Return the (X, Y) coordinate for the center point of the cell that contains the specified text.  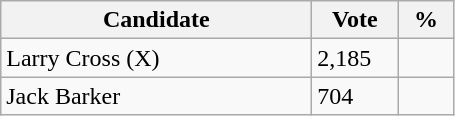
704 (355, 96)
Larry Cross (X) (156, 58)
Vote (355, 20)
Candidate (156, 20)
2,185 (355, 58)
% (426, 20)
Jack Barker (156, 96)
